Provide the (x, y) coordinate of the cell's center where the given text is located.  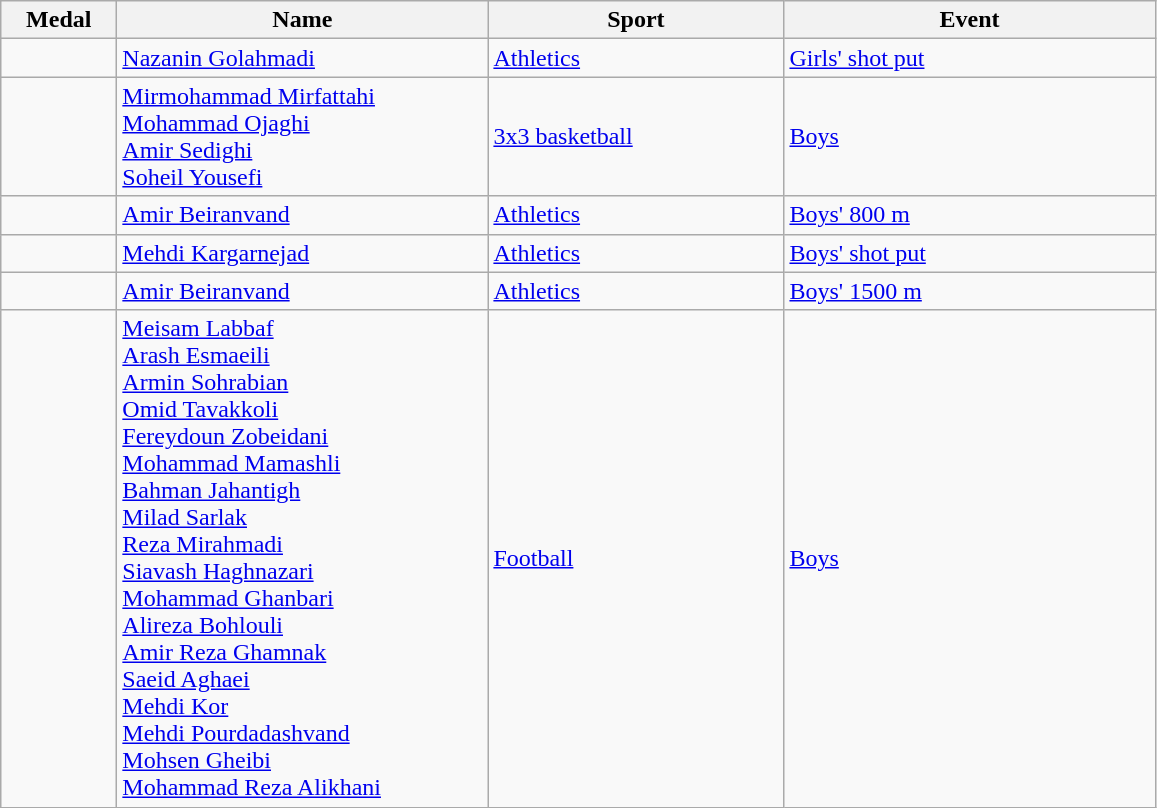
Girls' shot put (970, 58)
Mehdi Kargarnejad (302, 253)
Event (970, 20)
Sport (636, 20)
3x3 basketball (636, 136)
Nazanin Golahmadi (302, 58)
Boys' 1500 m (970, 291)
Name (302, 20)
Boys' shot put (970, 253)
Boys' 800 m (970, 215)
Football (636, 558)
Medal (59, 20)
Mirmohammad MirfattahiMohammad OjaghiAmir SedighiSoheil Yousefi (302, 136)
